Search for the cell housing the specified text and yield its [x, y] center coordinate. 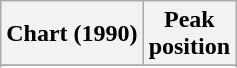
Peakposition [189, 34]
Chart (1990) [72, 34]
